Provide the [X, Y] coordinate of the cell's center where the given text is located.  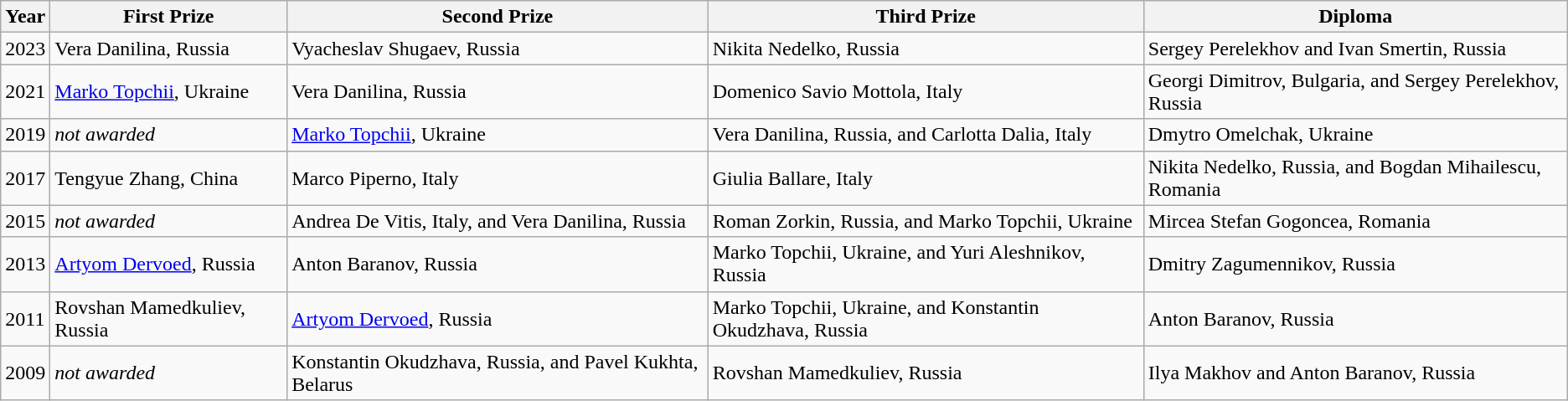
Diploma [1355, 17]
2009 [25, 373]
Giulia Ballare, Italy [926, 177]
Third Prize [926, 17]
2011 [25, 318]
Vyacheslav Shugaev, Russia [498, 49]
2021 [25, 92]
2019 [25, 135]
First Prize [169, 17]
Nikita Nedelko, Russia [926, 49]
Konstantin Okudzhava, Russia, and Pavel Kukhta, Belarus [498, 373]
2023 [25, 49]
2013 [25, 265]
Marko Topchii, Ukraine, and Yuri Aleshnikov, Russia [926, 265]
Marko Topchii, Ukraine, and Konstantin Okudzhava, Russia [926, 318]
Sergey Perelekhov and Ivan Smertin, Russia [1355, 49]
Nikita Nedelko, Russia, and Bogdan Mihailescu, Romania [1355, 177]
Dmytro Omelchak, Ukraine [1355, 135]
Vera Danilina, Russia, and Carlotta Dalia, Italy [926, 135]
Second Prize [498, 17]
Ilya Makhov and Anton Baranov, Russia [1355, 373]
Marco Piperno, Italy [498, 177]
Dmitry Zagumennikov, Russia [1355, 265]
Georgi Dimitrov, Bulgaria, and Sergey Perelekhov, Russia [1355, 92]
Year [25, 17]
Mircea Stefan Gogoncea, Romania [1355, 221]
Roman Zorkin, Russia, and Marko Topchii, Ukraine [926, 221]
Tengyue Zhang, China [169, 177]
2017 [25, 177]
Domenico Savio Mottola, Italy [926, 92]
Andrea De Vitis, Italy, and Vera Danilina, Russia [498, 221]
2015 [25, 221]
